Determine the (X, Y) coordinate at the center of the cell enclosing the given text.  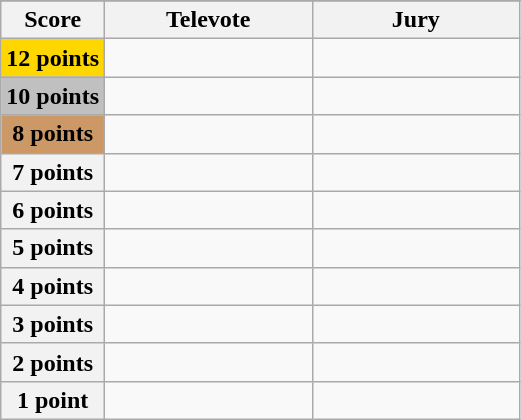
Televote (209, 20)
1 point (53, 400)
4 points (53, 286)
6 points (53, 210)
Jury (416, 20)
2 points (53, 362)
12 points (53, 58)
Score (53, 20)
5 points (53, 248)
8 points (53, 134)
3 points (53, 324)
10 points (53, 96)
7 points (53, 172)
